Search for the cell housing the specified text and yield its (X, Y) center coordinate. 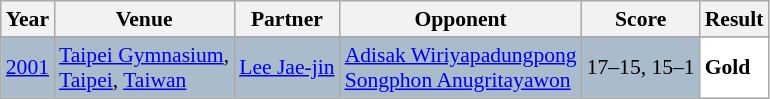
Result (734, 19)
Year (28, 19)
Score (641, 19)
Venue (144, 19)
17–15, 15–1 (641, 68)
Partner (286, 19)
Gold (734, 68)
Lee Jae-jin (286, 68)
Adisak Wiriyapadungpong Songphon Anugritayawon (461, 68)
2001 (28, 68)
Opponent (461, 19)
Taipei Gymnasium,Taipei, Taiwan (144, 68)
